Detect which cell encompasses the target text, then output its (x, y) center coordinate. 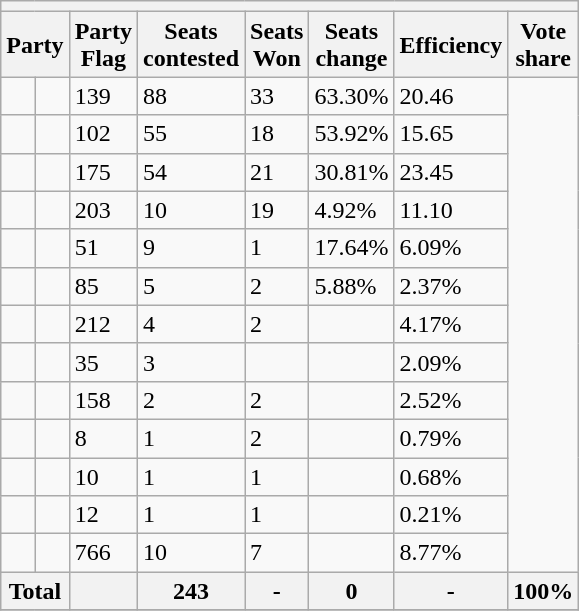
15.65 (451, 134)
19 (277, 210)
139 (103, 96)
54 (190, 172)
30.81% (352, 172)
35 (103, 362)
21 (277, 172)
8 (103, 438)
85 (103, 286)
20.46 (451, 96)
Party (35, 44)
5.88% (352, 286)
4.17% (451, 324)
23.45 (451, 172)
6.09% (451, 248)
Total (35, 591)
0 (352, 591)
17.64% (352, 248)
Efficiency (451, 44)
11.10 (451, 210)
2.52% (451, 400)
Seatschange (352, 44)
212 (103, 324)
0.68% (451, 477)
55 (190, 134)
Voteshare (544, 44)
766 (103, 553)
4 (190, 324)
5 (190, 286)
SeatsWon (277, 44)
102 (103, 134)
33 (277, 96)
203 (103, 210)
53.92% (352, 134)
18 (277, 134)
88 (190, 96)
0.79% (451, 438)
100% (544, 591)
51 (103, 248)
63.30% (352, 96)
2.09% (451, 362)
8.77% (451, 553)
158 (103, 400)
243 (190, 591)
PartyFlag (103, 44)
Seatscontested (190, 44)
7 (277, 553)
3 (190, 362)
9 (190, 248)
175 (103, 172)
12 (103, 515)
0.21% (451, 515)
4.92% (352, 210)
2.37% (451, 286)
